Provide the (x, y) coordinate of the cell's center where the given text is located.  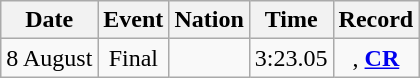
Time (291, 20)
8 August (50, 58)
Final (134, 58)
3:23.05 (291, 58)
Record (376, 20)
Nation (209, 20)
Event (134, 20)
Date (50, 20)
, CR (376, 58)
